Return [x, y] of the center of cell containing provided text 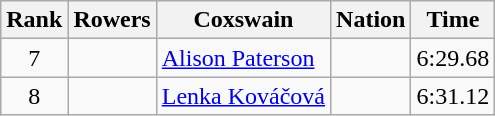
Rank [34, 20]
Lenka Kováčová [243, 96]
Rowers [112, 20]
7 [34, 58]
Time [453, 20]
6:31.12 [453, 96]
Coxswain [243, 20]
Alison Paterson [243, 58]
Nation [371, 20]
6:29.68 [453, 58]
8 [34, 96]
